Determine the [X, Y] coordinate at the center of the cell enclosing the given text.  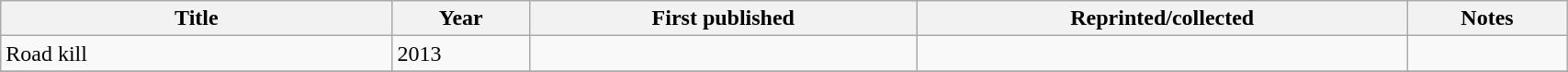
Title [197, 18]
Year [461, 18]
Notes [1486, 18]
2013 [461, 54]
Road kill [197, 54]
Reprinted/collected [1162, 18]
First published [724, 18]
